Find where the given text appears and provide that cell's center as [X, Y] coordinate. 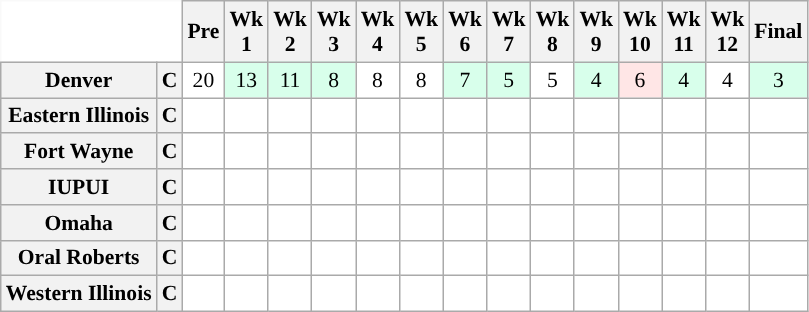
7 [465, 80]
Wk11 [684, 32]
Oral Roberts [79, 258]
Omaha [79, 223]
Wk4 [378, 32]
Wk3 [334, 32]
Wk2 [290, 32]
3 [778, 80]
Wk8 [553, 32]
Wk1 [246, 32]
Fort Wayne [79, 152]
6 [640, 80]
20 [203, 80]
IUPUI [79, 187]
Western Illinois [79, 294]
Final [778, 32]
Wk9 [596, 32]
13 [246, 80]
11 [290, 80]
Wk6 [465, 32]
Pre [203, 32]
Wk7 [509, 32]
Wk12 [728, 32]
Wk5 [421, 32]
Denver [79, 80]
Eastern Illinois [79, 116]
Wk10 [640, 32]
